Identify which cell holds the provided text, then report its (x, y) central coordinate. 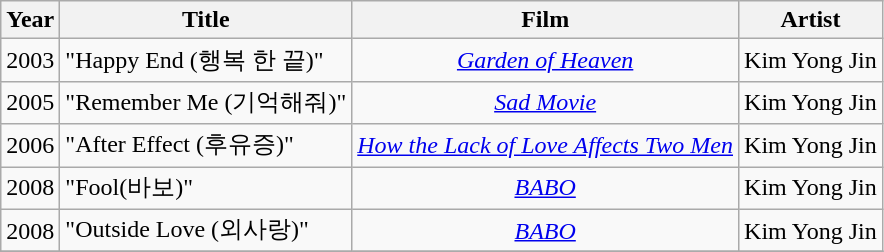
Sad Movie (546, 102)
Film (546, 20)
2006 (30, 146)
Garden of Heaven (546, 60)
"After Effect (후유증)" (206, 146)
2003 (30, 60)
Title (206, 20)
"Happy End (행복 한 끝)" (206, 60)
"Remember Me (기억해줘)" (206, 102)
"Fool(바보)" (206, 188)
2005 (30, 102)
Artist (811, 20)
Year (30, 20)
"Outside Love (외사랑)" (206, 230)
How the Lack of Love Affects Two Men (546, 146)
